Search for the cell housing the specified text and yield its [x, y] center coordinate. 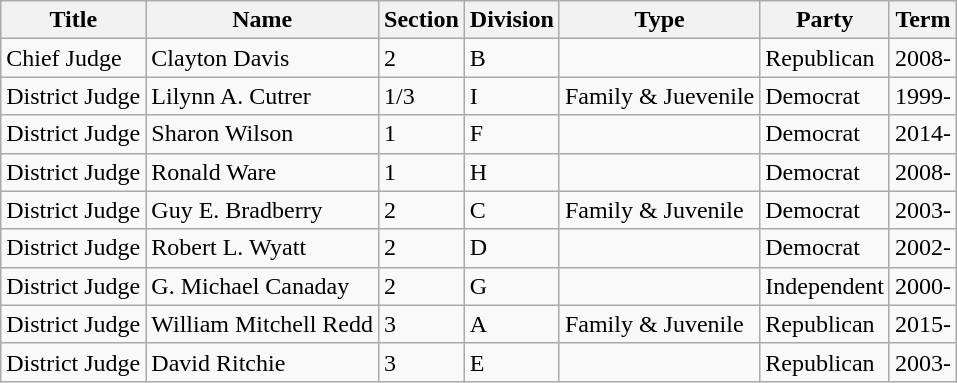
G. Michael Canaday [262, 286]
David Ritchie [262, 362]
Term [922, 20]
Section [422, 20]
Type [659, 20]
Guy E. Bradberry [262, 210]
Name [262, 20]
G [512, 286]
Title [74, 20]
Clayton Davis [262, 58]
Lilynn A. Cutrer [262, 96]
I [512, 96]
D [512, 248]
Sharon Wilson [262, 134]
H [512, 172]
E [512, 362]
Independent [825, 286]
F [512, 134]
2015- [922, 324]
Party [825, 20]
Robert L. Wyatt [262, 248]
2002- [922, 248]
Family & Juevenile [659, 96]
Division [512, 20]
1999- [922, 96]
A [512, 324]
1/3 [422, 96]
2014- [922, 134]
2000- [922, 286]
Ronald Ware [262, 172]
C [512, 210]
William Mitchell Redd [262, 324]
B [512, 58]
Chief Judge [74, 58]
